Identify which cell holds the provided text, then report its (X, Y) central coordinate. 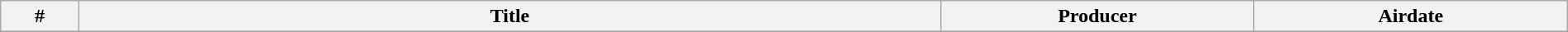
Airdate (1411, 16)
Title (509, 16)
Producer (1097, 16)
# (40, 16)
